Pinpoint the cell where the given text exists, returning its (x, y) midpoint coordinate. 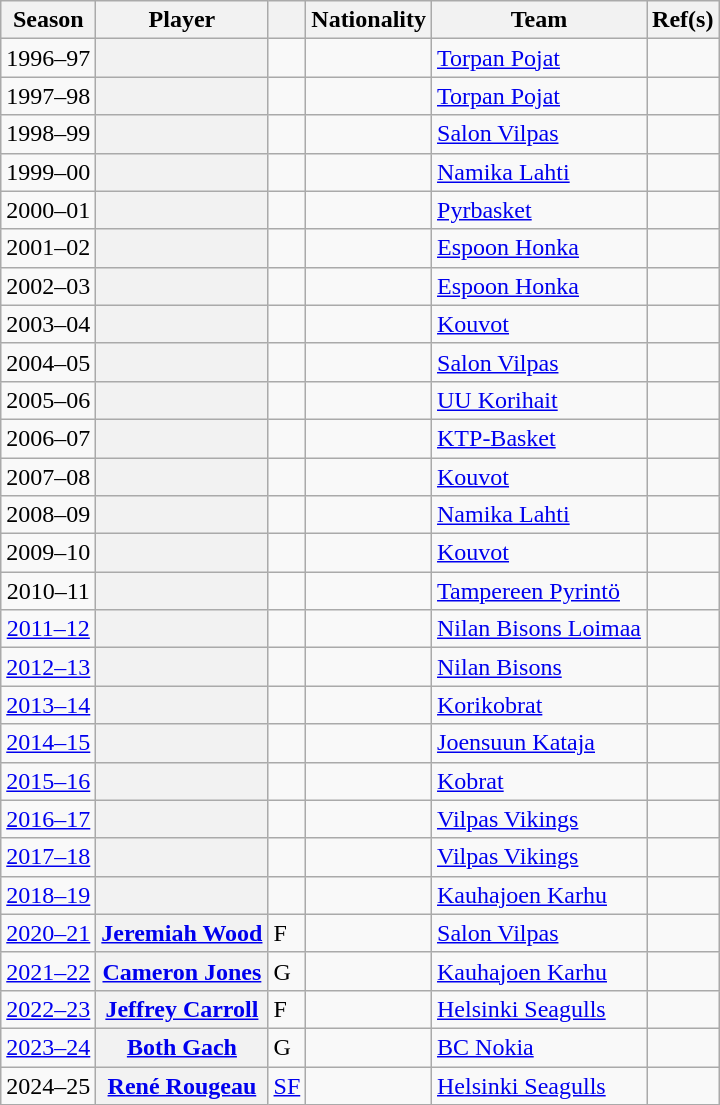
2013–14 (48, 705)
2011–12 (48, 629)
2023–24 (48, 1047)
KTP-Basket (540, 438)
Nilan Bisons Loimaa (540, 629)
René Rougeau (182, 1085)
2003–04 (48, 324)
2010–11 (48, 591)
2009–10 (48, 553)
Team (540, 20)
1998–99 (48, 134)
Cameron Jones (182, 971)
2004–05 (48, 362)
Joensuun Kataja (540, 743)
2016–17 (48, 819)
Korikobrat (540, 705)
SF (287, 1085)
2018–19 (48, 895)
Kobrat (540, 781)
Nationality (369, 20)
2007–08 (48, 477)
Both Gach (182, 1047)
Player (182, 20)
2014–15 (48, 743)
Season (48, 20)
2006–07 (48, 438)
1997–98 (48, 96)
Jeffrey Carroll (182, 1009)
2005–06 (48, 400)
2008–09 (48, 515)
Nilan Bisons (540, 667)
1996–97 (48, 58)
Jeremiah Wood (182, 933)
2017–18 (48, 857)
2021–22 (48, 971)
UU Korihait (540, 400)
2001–02 (48, 248)
Tampereen Pyrintö (540, 591)
Pyrbasket (540, 210)
2012–13 (48, 667)
2015–16 (48, 781)
2022–23 (48, 1009)
Ref(s) (683, 20)
2024–25 (48, 1085)
1999–00 (48, 172)
BC Nokia (540, 1047)
2002–03 (48, 286)
2020–21 (48, 933)
2000–01 (48, 210)
